Locate the cell with the specified text and output its (x, y) center coordinate. 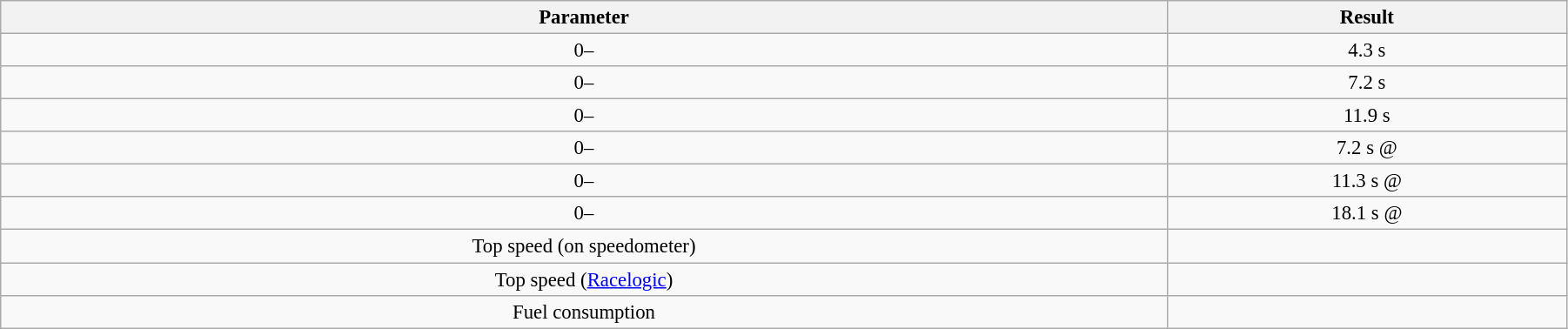
7.2 s (1366, 83)
Fuel consumption (585, 312)
18.1 s @ (1366, 213)
Parameter (585, 17)
7.2 s @ (1366, 148)
4.3 s (1366, 50)
Result (1366, 17)
Top speed (on speedometer) (585, 246)
Top speed (Racelogic) (585, 279)
11.9 s (1366, 116)
11.3 s @ (1366, 181)
